Search for the cell housing the specified text and yield its [x, y] center coordinate. 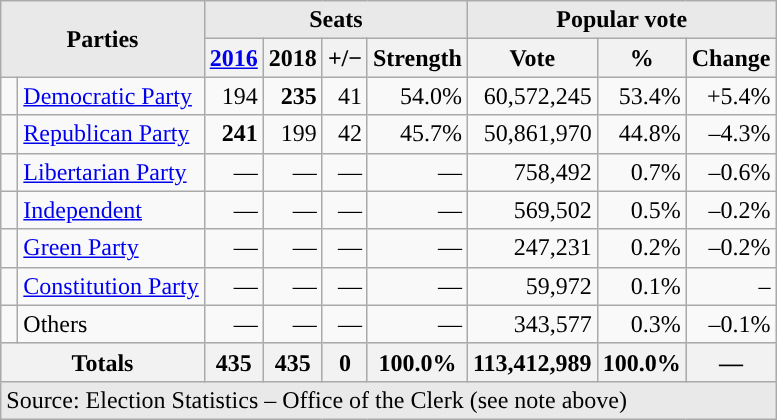
194 [234, 96]
2018 [292, 58]
Democratic Party [111, 96]
54.0% [417, 96]
+/− [344, 58]
0.2% [642, 248]
Seats [336, 20]
0.5% [642, 210]
% [642, 58]
2016 [234, 58]
Source: Election Statistics – Office of the Clerk (see note above) [388, 400]
+5.4% [731, 96]
Popular vote [622, 20]
60,572,245 [532, 96]
– [731, 286]
0.1% [642, 286]
42 [344, 134]
44.8% [642, 134]
Parties [102, 39]
235 [292, 96]
Strength [417, 58]
Constitution Party [111, 286]
Others [111, 324]
0 [344, 362]
247,231 [532, 248]
0.7% [642, 172]
0.3% [642, 324]
241 [234, 134]
41 [344, 96]
Libertarian Party [111, 172]
53.4% [642, 96]
–0.6% [731, 172]
Change [731, 58]
50,861,970 [532, 134]
199 [292, 134]
Vote [532, 58]
Independent [111, 210]
–4.3% [731, 134]
113,412,989 [532, 362]
758,492 [532, 172]
569,502 [532, 210]
343,577 [532, 324]
Totals [102, 362]
–0.1% [731, 324]
59,972 [532, 286]
45.7% [417, 134]
Republican Party [111, 134]
Green Party [111, 248]
